Return (x, y) of the center of cell containing provided text 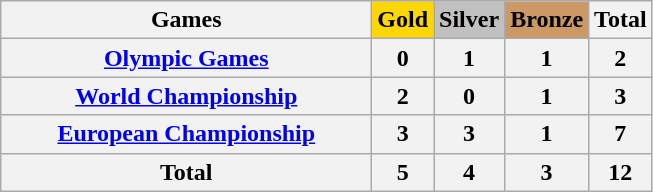
Bronze (547, 20)
Games (186, 20)
12 (621, 172)
5 (403, 172)
Olympic Games (186, 58)
7 (621, 134)
4 (470, 172)
Gold (403, 20)
World Championship (186, 96)
Silver (470, 20)
European Championship (186, 134)
